Return [X, Y] of the center of cell containing provided text 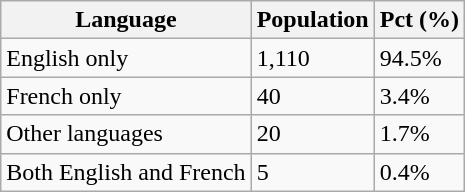
94.5% [419, 58]
Pct (%) [419, 20]
1,110 [312, 58]
5 [312, 172]
20 [312, 134]
40 [312, 96]
1.7% [419, 134]
French only [126, 96]
0.4% [419, 172]
Other languages [126, 134]
English only [126, 58]
Both English and French [126, 172]
Language [126, 20]
Population [312, 20]
3.4% [419, 96]
